Pinpoint the cell where the given text exists, returning its (x, y) midpoint coordinate. 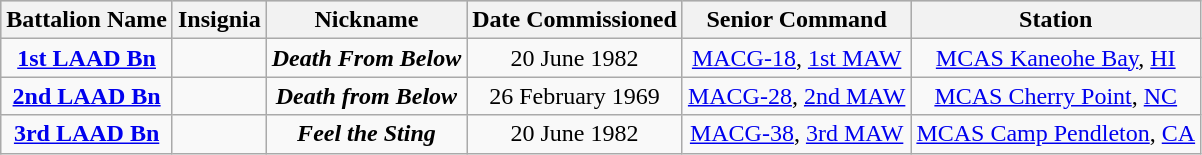
3rd LAAD Bn (87, 134)
Nickname (366, 20)
26 February 1969 (575, 96)
MCAS Kaneohe Bay, HI (1056, 58)
Insignia (219, 20)
1st LAAD Bn (87, 58)
MACG-38, 3rd MAW (796, 134)
Senior Command (796, 20)
2nd LAAD Bn (87, 96)
MCAS Camp Pendleton, CA (1056, 134)
MCAS Cherry Point, NC (1056, 96)
Death From Below (366, 58)
Station (1056, 20)
Feel the Sting (366, 134)
MACG-18, 1st MAW (796, 58)
Date Commissioned (575, 20)
MACG-28, 2nd MAW (796, 96)
Death from Below (366, 96)
Battalion Name (87, 20)
